For the text-containing cell, return its midpoint in [X, Y] coordinate format. 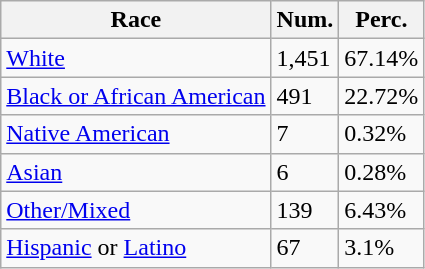
1,451 [305, 58]
Asian [136, 172]
0.32% [382, 134]
Native American [136, 134]
139 [305, 210]
Perc. [382, 20]
Other/Mixed [136, 210]
3.1% [382, 248]
491 [305, 96]
6.43% [382, 210]
22.72% [382, 96]
67.14% [382, 58]
7 [305, 134]
Hispanic or Latino [136, 248]
Num. [305, 20]
Black or African American [136, 96]
6 [305, 172]
Race [136, 20]
White [136, 58]
67 [305, 248]
0.28% [382, 172]
